Provide the [X, Y] coordinate of the cell's center where the given text is located.  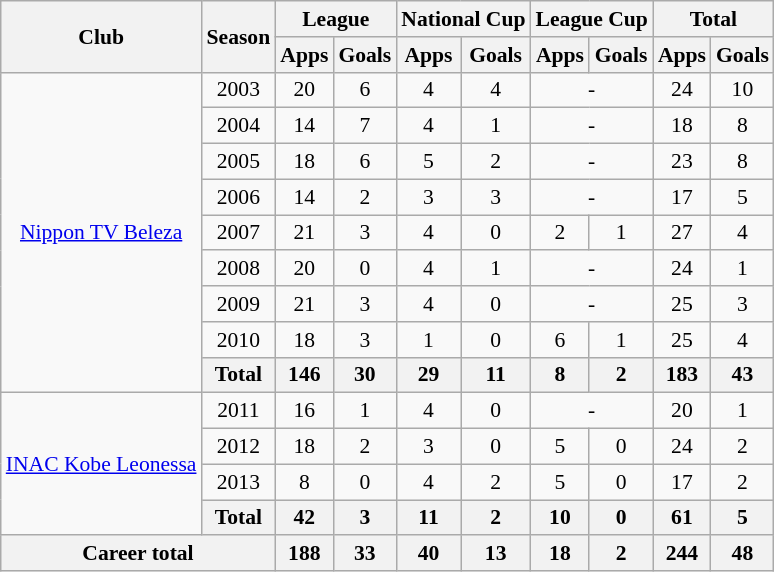
48 [742, 554]
INAC Kobe Leonessa [102, 464]
2005 [239, 162]
61 [682, 518]
2011 [239, 411]
7 [364, 126]
2006 [239, 197]
2013 [239, 482]
Club [102, 36]
2007 [239, 233]
2003 [239, 90]
40 [428, 554]
2008 [239, 269]
188 [304, 554]
146 [304, 375]
16 [304, 411]
13 [496, 554]
23 [682, 162]
2004 [239, 126]
Career total [138, 554]
183 [682, 375]
Nippon TV Beleza [102, 232]
244 [682, 554]
43 [742, 375]
2009 [239, 304]
30 [364, 375]
National Cup [463, 19]
League Cup [592, 19]
2010 [239, 340]
27 [682, 233]
42 [304, 518]
Season [239, 36]
33 [364, 554]
29 [428, 375]
2012 [239, 447]
League [336, 19]
